For the text-containing cell, return its midpoint in [x, y] coordinate format. 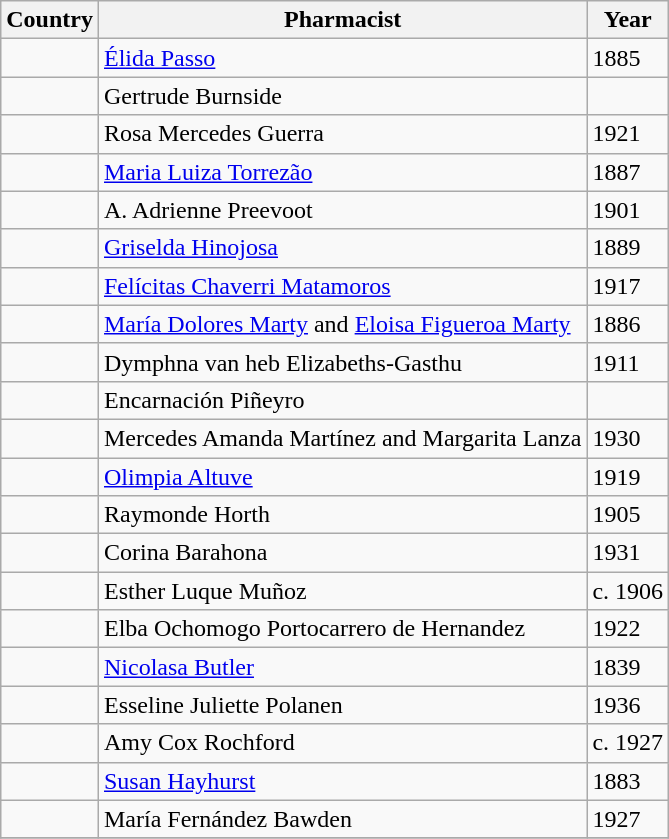
Rosa Mercedes Guerra [342, 134]
1917 [628, 286]
c. 1906 [628, 591]
1905 [628, 515]
Maria Luiza Torrezão [342, 172]
Esther Luque Muñoz [342, 591]
Nicolasa Butler [342, 667]
Year [628, 20]
1931 [628, 553]
c. 1927 [628, 743]
Olimpia Altuve [342, 477]
1921 [628, 134]
Country [50, 20]
1887 [628, 172]
1927 [628, 819]
María Fernández Bawden [342, 819]
Élida Passo [342, 58]
Amy Cox Rochford [342, 743]
1911 [628, 362]
Esseline Juliette Polanen [342, 705]
1901 [628, 210]
Elba Ochomogo Portocarrero de Hernandez [342, 629]
María Dolores Marty and Eloisa Figueroa Marty [342, 324]
Mercedes Amanda Martínez and Margarita Lanza [342, 438]
Dymphna van heb Elizabeths-Gasthu [342, 362]
1889 [628, 248]
1922 [628, 629]
1919 [628, 477]
Pharmacist [342, 20]
1885 [628, 58]
A. Adrienne Preevoot [342, 210]
Corina Barahona [342, 553]
Susan Hayhurst [342, 781]
Felícitas Chaverri Matamoros [342, 286]
1936 [628, 705]
Raymonde Horth [342, 515]
Gertrude Burnside [342, 96]
1839 [628, 667]
Encarnación Piñeyro [342, 400]
Griselda Hinojosa [342, 248]
1886 [628, 324]
1930 [628, 438]
1883 [628, 781]
